Scan for the cell matching the given text and deliver its [x, y] coordinate at center. 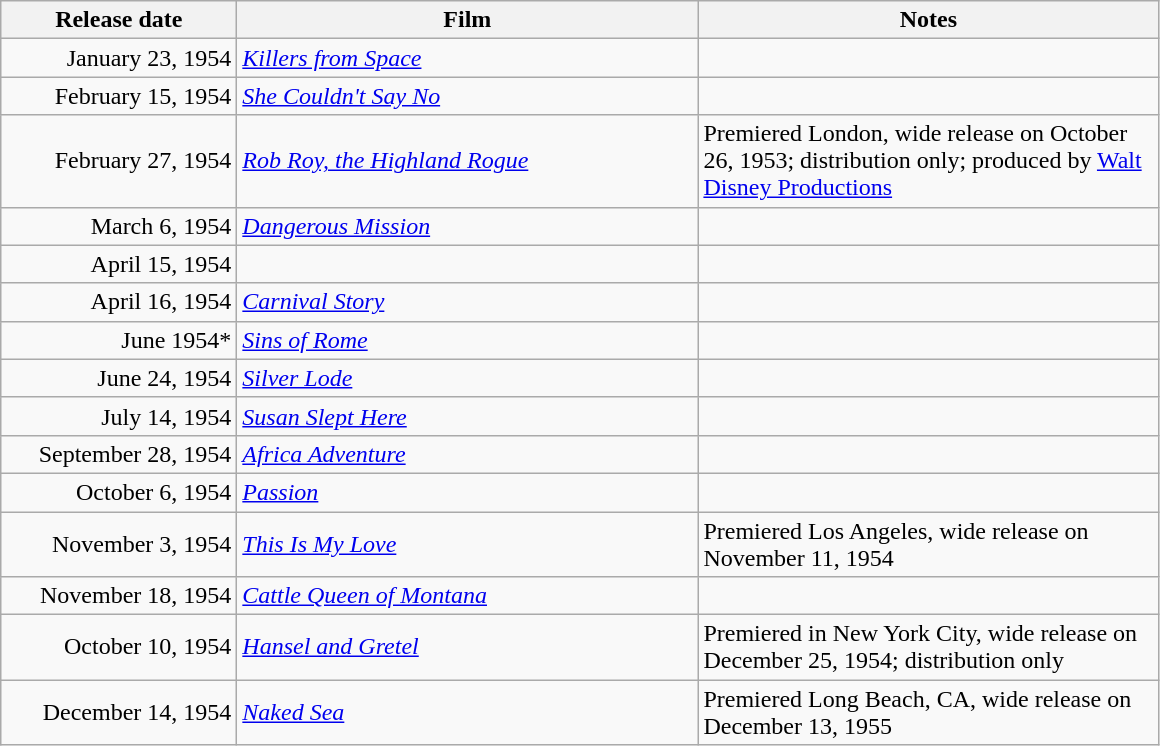
She Couldn't Say No [468, 96]
Film [468, 20]
Rob Roy, the Highland Rogue [468, 161]
April 16, 1954 [119, 302]
June 24, 1954 [119, 378]
November 18, 1954 [119, 596]
Notes [928, 20]
September 28, 1954 [119, 454]
February 15, 1954 [119, 96]
July 14, 1954 [119, 416]
Passion [468, 492]
March 6, 1954 [119, 226]
Naked Sea [468, 712]
December 14, 1954 [119, 712]
This Is My Love [468, 544]
Premiered Long Beach, CA, wide release on December 13, 1955 [928, 712]
Carnival Story [468, 302]
November 3, 1954 [119, 544]
April 15, 1954 [119, 264]
Africa Adventure [468, 454]
Silver Lode [468, 378]
Susan Slept Here [468, 416]
June 1954* [119, 340]
Cattle Queen of Montana [468, 596]
Premiered in New York City, wide release on December 25, 1954; distribution only [928, 648]
Dangerous Mission [468, 226]
Premiered London, wide release on October 26, 1953; distribution only; produced by Walt Disney Productions [928, 161]
February 27, 1954 [119, 161]
Premiered Los Angeles, wide release on November 11, 1954 [928, 544]
Killers from Space [468, 58]
January 23, 1954 [119, 58]
Release date [119, 20]
October 10, 1954 [119, 648]
October 6, 1954 [119, 492]
Hansel and Gretel [468, 648]
Sins of Rome [468, 340]
